Scan for the cell matching the given text and deliver its [X, Y] coordinate at center. 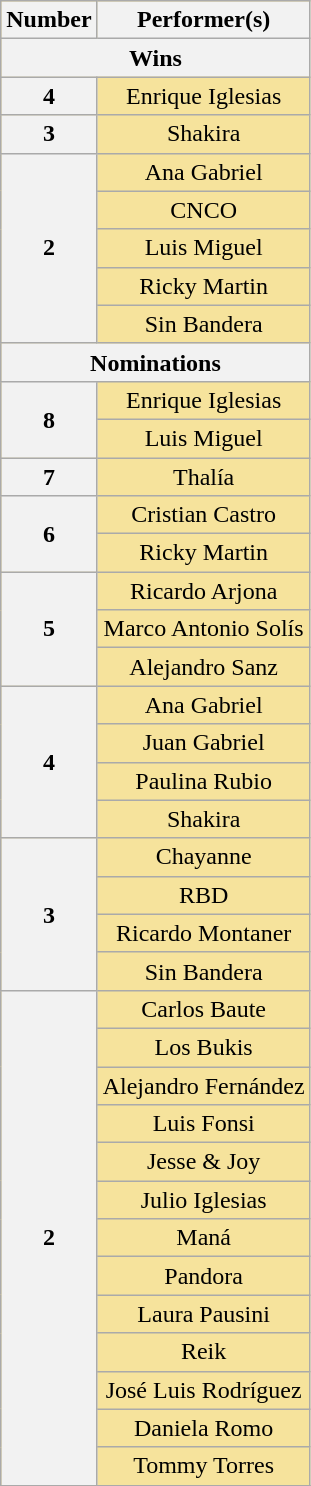
Wins [156, 58]
Daniela Romo [204, 1428]
Number [49, 20]
CNCO [204, 210]
Ricardo Arjona [204, 591]
Tommy Torres [204, 1466]
Juan Gabriel [204, 743]
Carlos Baute [204, 1009]
Los Bukis [204, 1047]
Marco Antonio Solís [204, 629]
Maná [204, 1238]
Luis Fonsi [204, 1124]
Ricardo Montaner [204, 933]
RBD [204, 895]
Jesse & Joy [204, 1162]
5 [49, 629]
José Luis Rodríguez [204, 1390]
8 [49, 419]
Chayanne [204, 857]
Julio Iglesias [204, 1200]
Alejandro Sanz [204, 667]
Laura Pausini [204, 1314]
Paulina Rubio [204, 781]
Nominations [156, 362]
Cristian Castro [204, 515]
Reik [204, 1352]
Thalía [204, 477]
Performer(s) [204, 20]
Alejandro Fernández [204, 1085]
6 [49, 534]
7 [49, 477]
Pandora [204, 1276]
